Scan for the cell matching the given text and deliver its [x, y] coordinate at center. 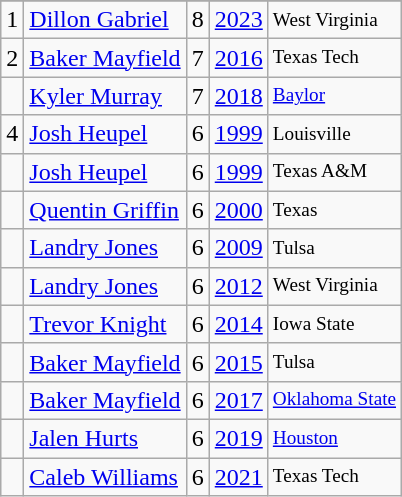
Jalen Hurts [105, 438]
2016 [238, 58]
2023 [238, 20]
4 [12, 134]
2014 [238, 324]
Texas [334, 210]
Baylor [334, 96]
2012 [238, 286]
Iowa State [334, 324]
Louisville [334, 134]
2009 [238, 248]
Kyler Murray [105, 96]
2015 [238, 362]
2017 [238, 400]
2021 [238, 477]
Quentin Griffin [105, 210]
Houston [334, 438]
Oklahoma State [334, 400]
2 [12, 58]
2019 [238, 438]
Trevor Knight [105, 324]
1 [12, 20]
8 [198, 20]
2018 [238, 96]
Dillon Gabriel [105, 20]
Caleb Williams [105, 477]
Texas A&M [334, 172]
2000 [238, 210]
